Search for the cell housing the specified text and yield its (x, y) center coordinate. 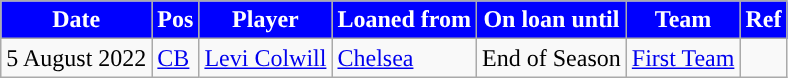
Pos (176, 20)
5 August 2022 (76, 58)
Ref (764, 20)
On loan until (552, 20)
Player (266, 20)
Chelsea (404, 58)
Loaned from (404, 20)
Date (76, 20)
Levi Colwill (266, 58)
End of Season (552, 58)
First Team (683, 58)
CB (176, 58)
Team (683, 20)
